Determine the (x, y) coordinate at the center of the cell enclosing the given text.  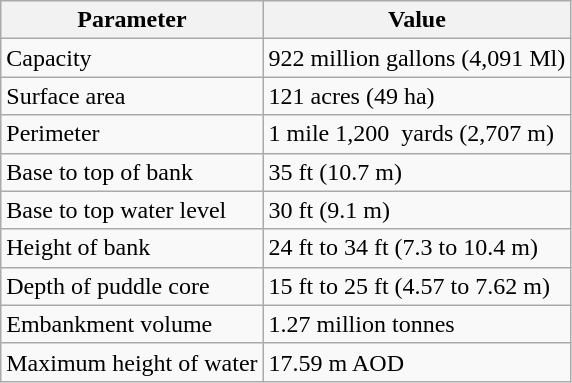
1 mile 1,200 yards (2,707 m) (417, 134)
Perimeter (132, 134)
Surface area (132, 96)
Base to top of bank (132, 172)
1.27 million tonnes (417, 324)
Value (417, 20)
Capacity (132, 58)
35 ft (10.7 m) (417, 172)
922 million gallons (4,091 Ml) (417, 58)
Depth of puddle core (132, 286)
15 ft to 25 ft (4.57 to 7.62 m) (417, 286)
Height of bank (132, 248)
Embankment volume (132, 324)
Parameter (132, 20)
Base to top water level (132, 210)
17.59 m AOD (417, 362)
121 acres (49 ha) (417, 96)
24 ft to 34 ft (7.3 to 10.4 m) (417, 248)
30 ft (9.1 m) (417, 210)
Maximum height of water (132, 362)
